Return [X, Y] of the center of cell containing provided text 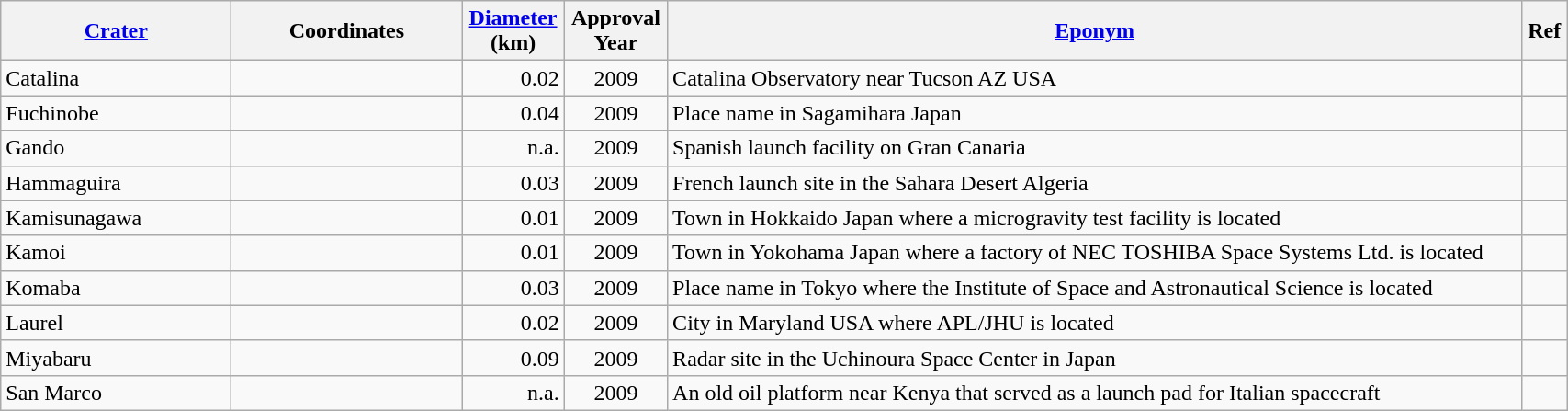
Kamisunagawa [116, 218]
Spanish launch facility on Gran Canaria [1095, 148]
San Marco [116, 393]
Catalina [116, 78]
Eponym [1095, 31]
Place name in Tokyo where the Institute of Space and Astronautical Science is located [1095, 288]
Komaba [116, 288]
Kamoi [116, 253]
Fuchinobe [116, 113]
Place name in Sagamihara Japan [1095, 113]
Town in Hokkaido Japan where a microgravity test facility is located [1095, 218]
Diameter(km) [513, 31]
0.09 [513, 358]
Coordinates [347, 31]
Catalina Observatory near Tucson AZ USA [1095, 78]
Gando [116, 148]
An old oil platform near Kenya that served as a launch pad for Italian spacecraft [1095, 393]
Miyabaru [116, 358]
Radar site in the Uchinoura Space Center in Japan [1095, 358]
Town in Yokohama Japan where a factory of NEC TOSHIBA Space Systems Ltd. is located [1095, 253]
Ref [1545, 31]
0.04 [513, 113]
Crater [116, 31]
City in Maryland USA where APL/JHU is located [1095, 323]
Hammaguira [116, 183]
ApprovalYear [615, 31]
French launch site in the Sahara Desert Algeria [1095, 183]
Laurel [116, 323]
